For the text-containing cell, return its midpoint in (x, y) coordinate format. 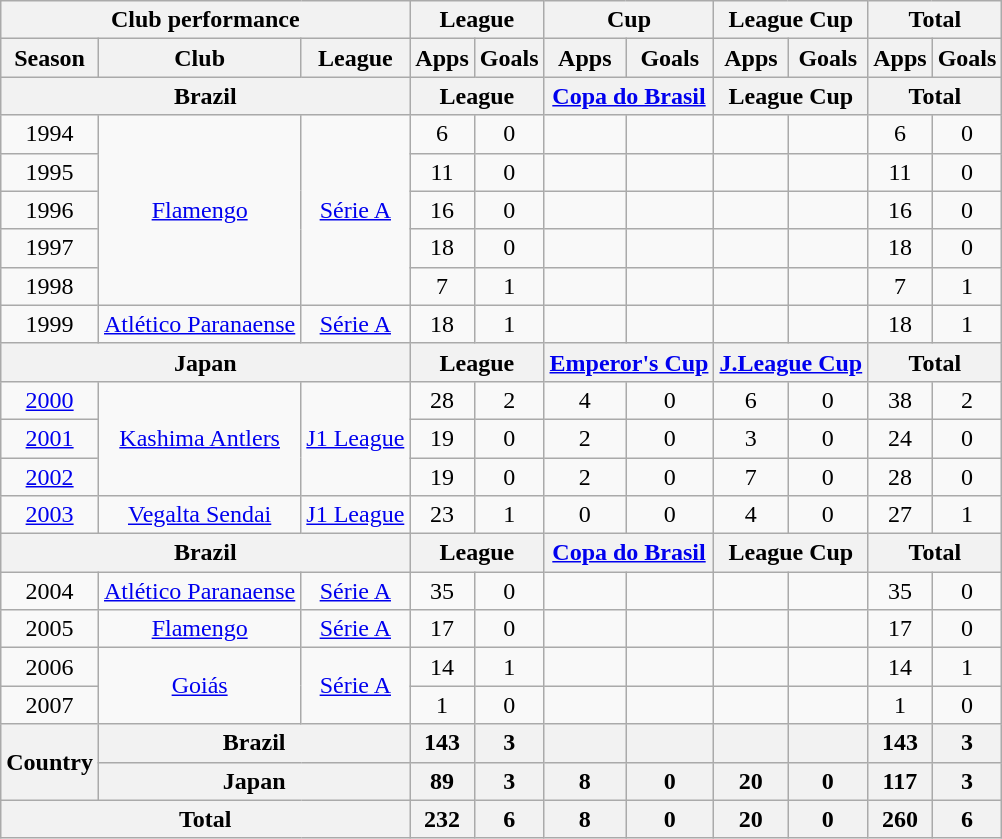
89 (442, 781)
2002 (50, 477)
2003 (50, 515)
Country (50, 762)
Vegalta Sendai (199, 515)
Cup (629, 20)
260 (900, 819)
1994 (50, 134)
2007 (50, 705)
Emperor's Cup (629, 362)
117 (900, 781)
2000 (50, 400)
Club performance (206, 20)
Kashima Antlers (199, 438)
1996 (50, 210)
1998 (50, 286)
J.League Cup (791, 362)
2004 (50, 591)
Goiás (199, 686)
23 (442, 515)
27 (900, 515)
Season (50, 58)
24 (900, 438)
2005 (50, 629)
2001 (50, 438)
232 (442, 819)
Club (199, 58)
2006 (50, 667)
38 (900, 400)
1995 (50, 172)
1997 (50, 248)
1999 (50, 324)
